Scan for the cell matching the given text and deliver its [x, y] coordinate at center. 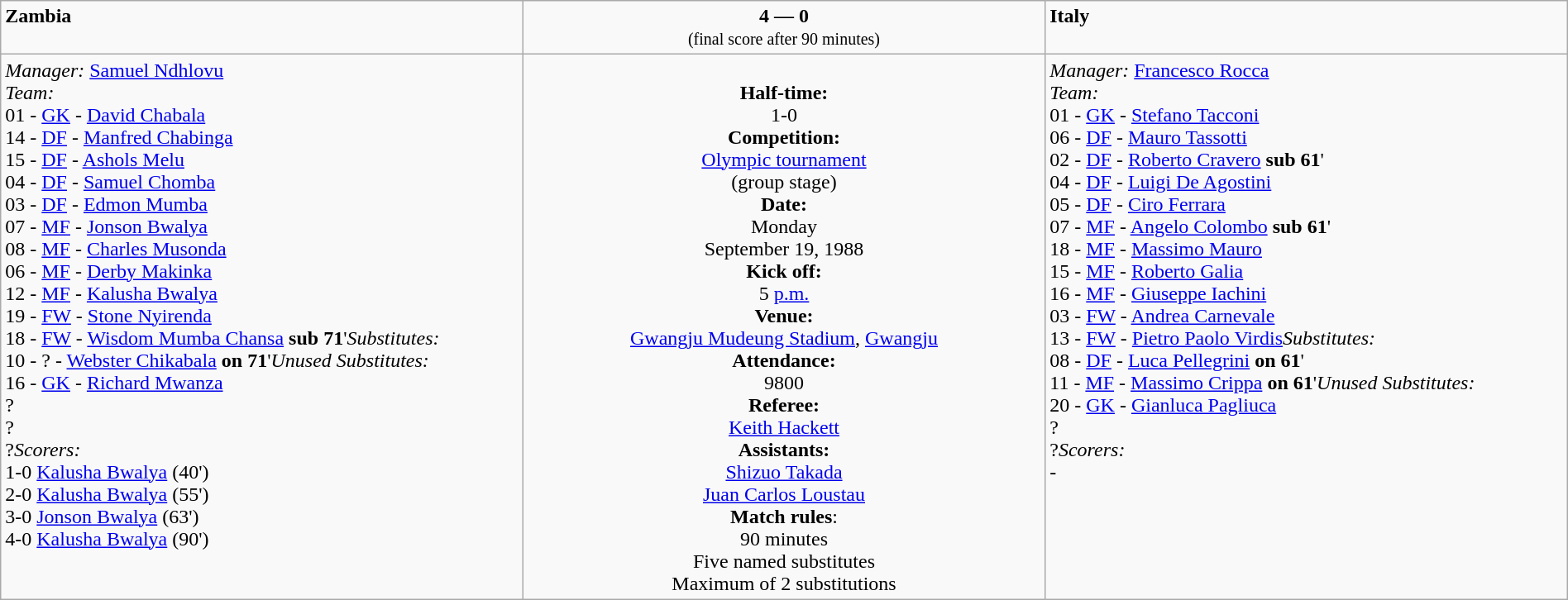
4 — 0(final score after 90 minutes) [784, 28]
Zambia [262, 28]
Italy [1307, 28]
